Capture the cell that displays the provided text and extract its [x, y] central coordinate. 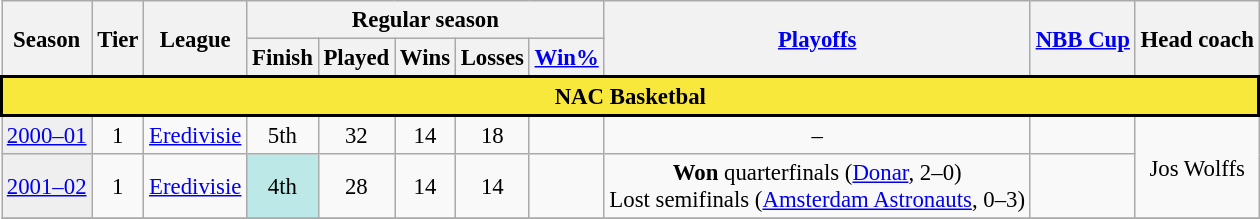
Losses [492, 58]
Wins [426, 58]
5th [282, 135]
League [196, 39]
Season [47, 39]
2000–01 [47, 135]
Regular season [426, 20]
Tier [118, 39]
Jos Wolffs [1197, 168]
32 [356, 135]
Played [356, 58]
18 [492, 135]
Playoffs [817, 39]
NBB Cup [1082, 39]
– [817, 135]
Win% [566, 58]
4th [282, 186]
2001–02 [47, 186]
Finish [282, 58]
28 [356, 186]
Won quarterfinals (Donar, 2–0)Lost semifinals (Amsterdam Astronauts, 0–3) [817, 186]
NAC Basketbal [631, 96]
Head coach [1197, 39]
